Search for the cell housing the specified text and yield its (X, Y) center coordinate. 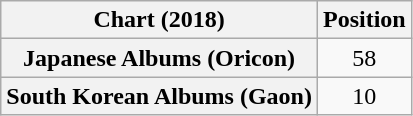
Chart (2018) (160, 20)
Japanese Albums (Oricon) (160, 58)
South Korean Albums (Gaon) (160, 96)
10 (364, 96)
Position (364, 20)
58 (364, 58)
